Scan for the cell matching the given text and deliver its [x, y] coordinate at center. 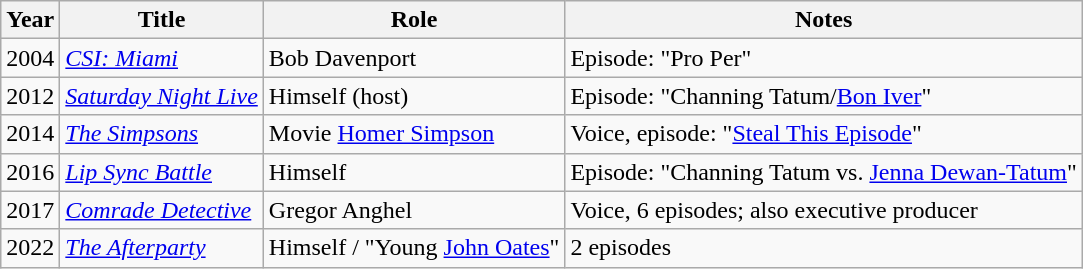
Voice, 6 episodes; also executive producer [824, 210]
Voice, episode: "Steal This Episode" [824, 134]
Episode: "Channing Tatum/Bon Iver" [824, 96]
2004 [30, 58]
Himself [414, 172]
2017 [30, 210]
Himself / "Young John Oates" [414, 248]
2012 [30, 96]
Gregor Anghel [414, 210]
Year [30, 20]
Title [162, 20]
2 episodes [824, 248]
Role [414, 20]
Comrade Detective [162, 210]
Lip Sync Battle [162, 172]
2014 [30, 134]
Episode: "Channing Tatum vs. Jenna Dewan-Tatum" [824, 172]
2016 [30, 172]
2022 [30, 248]
Himself (host) [414, 96]
Saturday Night Live [162, 96]
The Afterparty [162, 248]
Bob Davenport [414, 58]
Movie Homer Simpson [414, 134]
CSI: Miami [162, 58]
Notes [824, 20]
The Simpsons [162, 134]
Episode: "Pro Per" [824, 58]
